Scan for the cell matching the given text and deliver its [X, Y] coordinate at center. 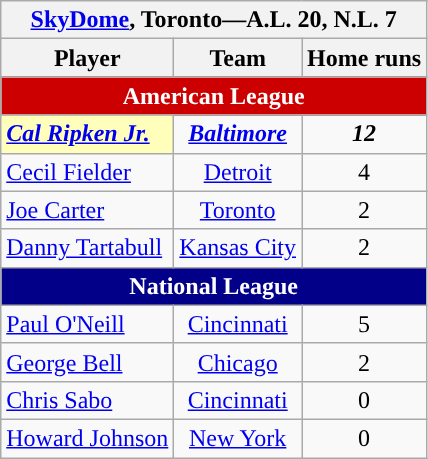
Paul O'Neill [88, 324]
Cal Ripken Jr. [88, 134]
Home runs [364, 58]
National League [214, 286]
Howard Johnson [88, 438]
Chris Sabo [88, 400]
SkyDome, Toronto—A.L. 20, N.L. 7 [214, 20]
Detroit [238, 172]
Player [88, 58]
Kansas City [238, 248]
New York [238, 438]
Chicago [238, 362]
George Bell [88, 362]
American League [214, 96]
Baltimore [238, 134]
Team [238, 58]
Danny Tartabull [88, 248]
5 [364, 324]
Toronto [238, 210]
12 [364, 134]
4 [364, 172]
Cecil Fielder [88, 172]
Joe Carter [88, 210]
